For the text-containing cell, return its midpoint in [x, y] coordinate format. 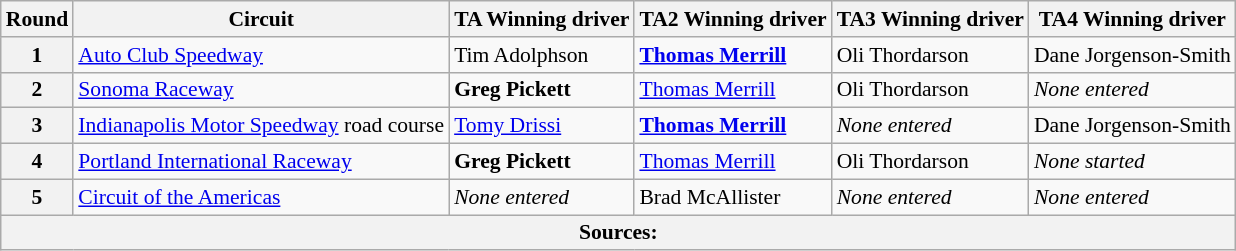
TA3 Winning driver [930, 19]
Circuit of the Americas [261, 197]
5 [38, 197]
Round [38, 19]
Sonoma Raceway [261, 90]
Auto Club Speedway [261, 55]
Tim Adolphson [542, 55]
Circuit [261, 19]
Portland International Raceway [261, 162]
4 [38, 162]
TA2 Winning driver [732, 19]
None started [1132, 162]
2 [38, 90]
Sources: [618, 233]
Brad McAllister [732, 197]
Indianapolis Motor Speedway road course [261, 126]
TA4 Winning driver [1132, 19]
3 [38, 126]
Tomy Drissi [542, 126]
TA Winning driver [542, 19]
1 [38, 55]
